Locate the cell with the specified text and output its [X, Y] center coordinate. 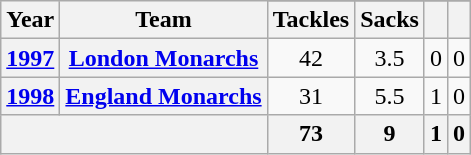
England Monarchs [164, 96]
London Monarchs [164, 58]
9 [390, 134]
Sacks [390, 20]
42 [311, 58]
Year [30, 20]
Tackles [311, 20]
Team [164, 20]
1998 [30, 96]
31 [311, 96]
3.5 [390, 58]
73 [311, 134]
5.5 [390, 96]
1997 [30, 58]
